For the text-containing cell, return its midpoint in [x, y] coordinate format. 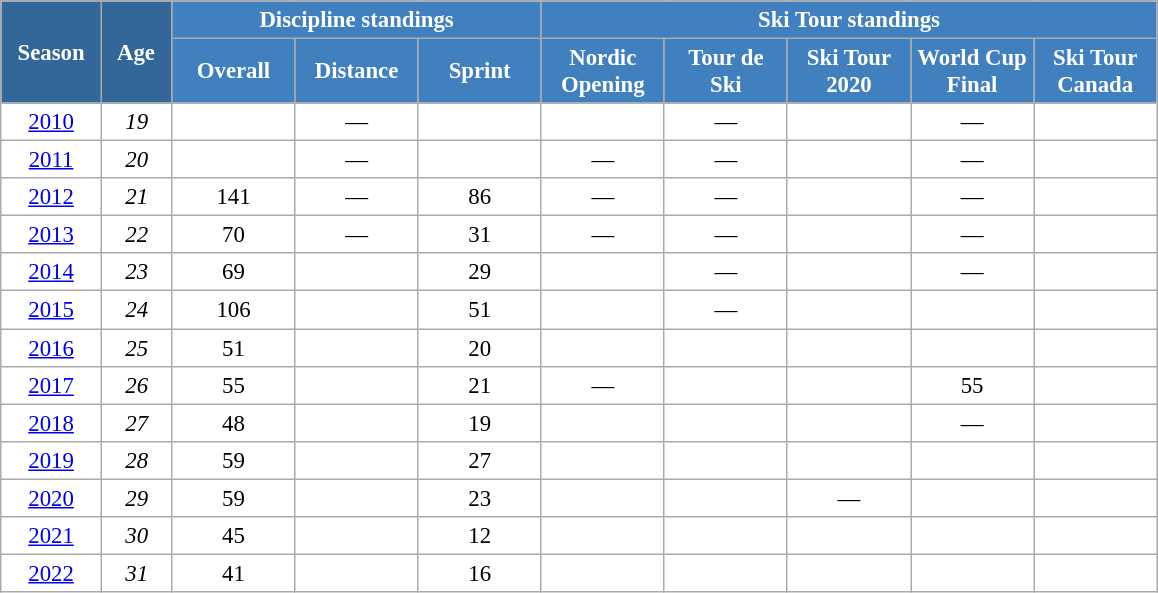
2014 [52, 273]
Season [52, 52]
2019 [52, 460]
NordicOpening [602, 72]
48 [234, 423]
24 [136, 310]
2010 [52, 122]
41 [234, 573]
86 [480, 197]
45 [234, 536]
2013 [52, 235]
26 [136, 385]
12 [480, 536]
Discipline standings [356, 20]
2021 [52, 536]
25 [136, 348]
30 [136, 536]
Ski Tour2020 [848, 72]
16 [480, 573]
World CupFinal [972, 72]
141 [234, 197]
Ski Tour standings [848, 20]
2012 [52, 197]
2016 [52, 348]
22 [136, 235]
2017 [52, 385]
2020 [52, 498]
Distance [356, 72]
Age [136, 52]
2022 [52, 573]
28 [136, 460]
Tour deSki [726, 72]
Overall [234, 72]
69 [234, 273]
2018 [52, 423]
Sprint [480, 72]
106 [234, 310]
2015 [52, 310]
70 [234, 235]
Ski TourCanada [1096, 72]
2011 [52, 160]
